Extract the (X, Y) coordinate from the center of the cell holding the provided text.  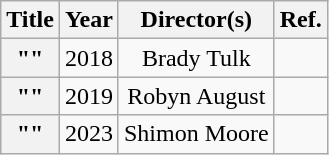
2018 (88, 58)
Year (88, 20)
Director(s) (196, 20)
Ref. (300, 20)
Brady Tulk (196, 58)
Title (30, 20)
2019 (88, 96)
Shimon Moore (196, 134)
2023 (88, 134)
Robyn August (196, 96)
